Identify which cell holds the provided text, then report its [X, Y] central coordinate. 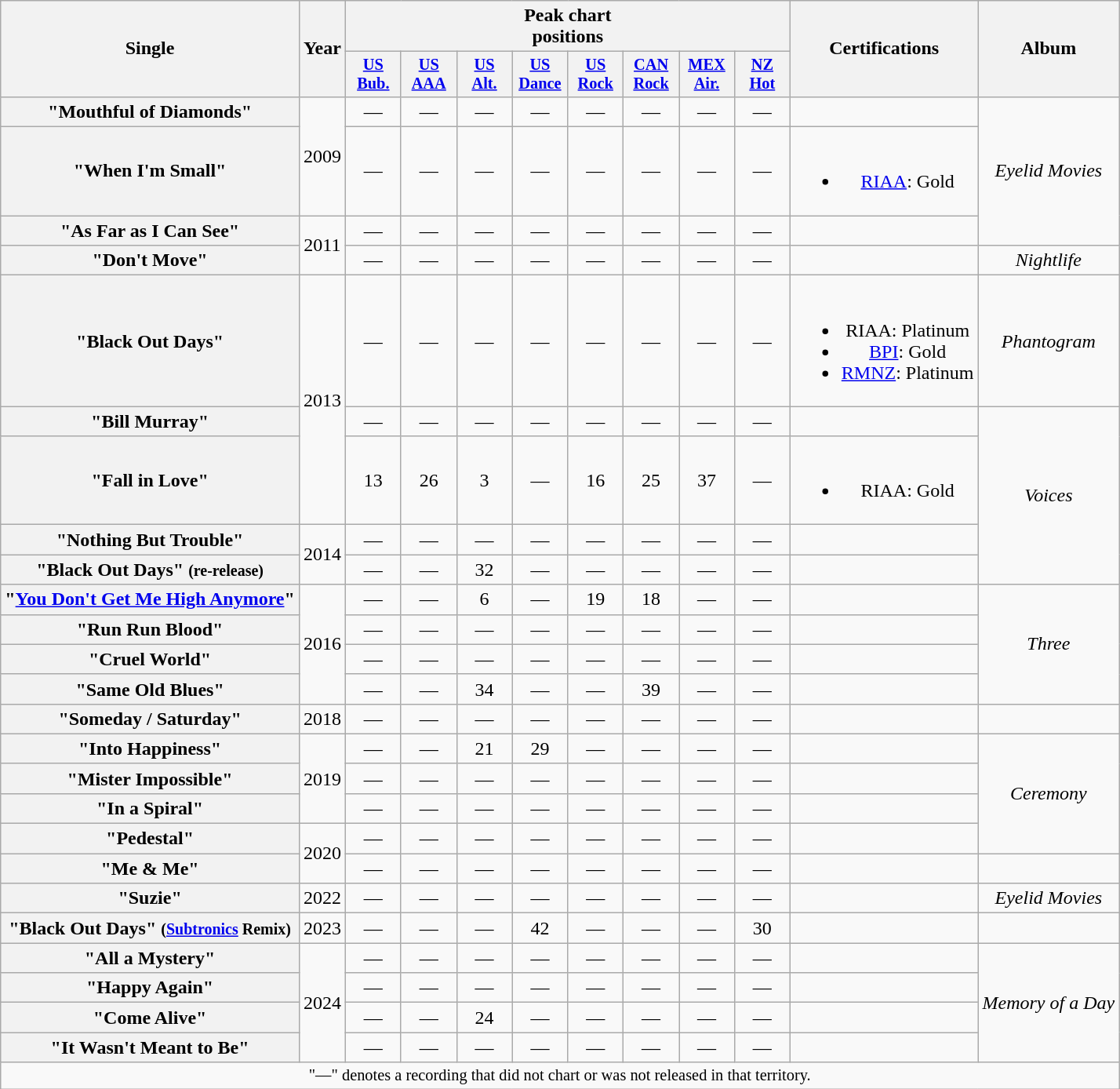
"Happy Again" [151, 988]
25 [651, 480]
RIAA: PlatinumBPI: GoldRMNZ: Platinum [884, 341]
42 [540, 928]
2019 [322, 778]
USRock [596, 75]
"Into Happiness" [151, 748]
CANRock [651, 75]
2013 [322, 400]
2016 [322, 644]
"Pedestal" [151, 839]
Memory of a Day [1049, 1003]
"In a Spiral" [151, 808]
"Bill Murray" [151, 421]
Year [322, 49]
Certifications [884, 49]
"Come Alive" [151, 1018]
2024 [322, 1003]
2018 [322, 719]
"All a Mystery" [151, 958]
"—" denotes a recording that did not chart or was not released in that territory. [560, 1076]
Phantogram [1049, 341]
"When I'm Small" [151, 171]
26 [428, 480]
Single [151, 49]
Album [1049, 49]
Three [1049, 644]
"Suzie" [151, 898]
"You Don't Get Me High Anymore" [151, 599]
19 [596, 599]
"Cruel World" [151, 659]
21 [485, 748]
29 [540, 748]
USAlt. [485, 75]
34 [485, 689]
"Same Old Blues" [151, 689]
37 [707, 480]
USAAA [428, 75]
2023 [322, 928]
"Black Out Days" [151, 341]
6 [485, 599]
"It Wasn't Meant to Be" [151, 1047]
16 [596, 480]
USDance [540, 75]
"Fall in Love" [151, 480]
3 [485, 480]
USBub. [373, 75]
"Someday / Saturday" [151, 719]
2011 [322, 246]
39 [651, 689]
MEXAir. [707, 75]
"As Far as I Can See" [151, 231]
"Nothing But Trouble" [151, 540]
2009 [322, 155]
"Don't Move" [151, 260]
"Run Run Blood" [151, 629]
"Black Out Days" (re-release) [151, 570]
NZHot [762, 75]
2022 [322, 898]
18 [651, 599]
"Black Out Days" (Subtronics Remix) [151, 928]
13 [373, 480]
Voices [1049, 496]
Peak chartpositions [568, 27]
30 [762, 928]
Ceremony [1049, 793]
2020 [322, 854]
2014 [322, 555]
"Mouthful of Diamonds" [151, 111]
"Me & Me" [151, 869]
Nightlife [1049, 260]
24 [485, 1018]
"Mister Impossible" [151, 778]
32 [485, 570]
